Extract the (x, y) coordinate from the center of the cell holding the provided text.  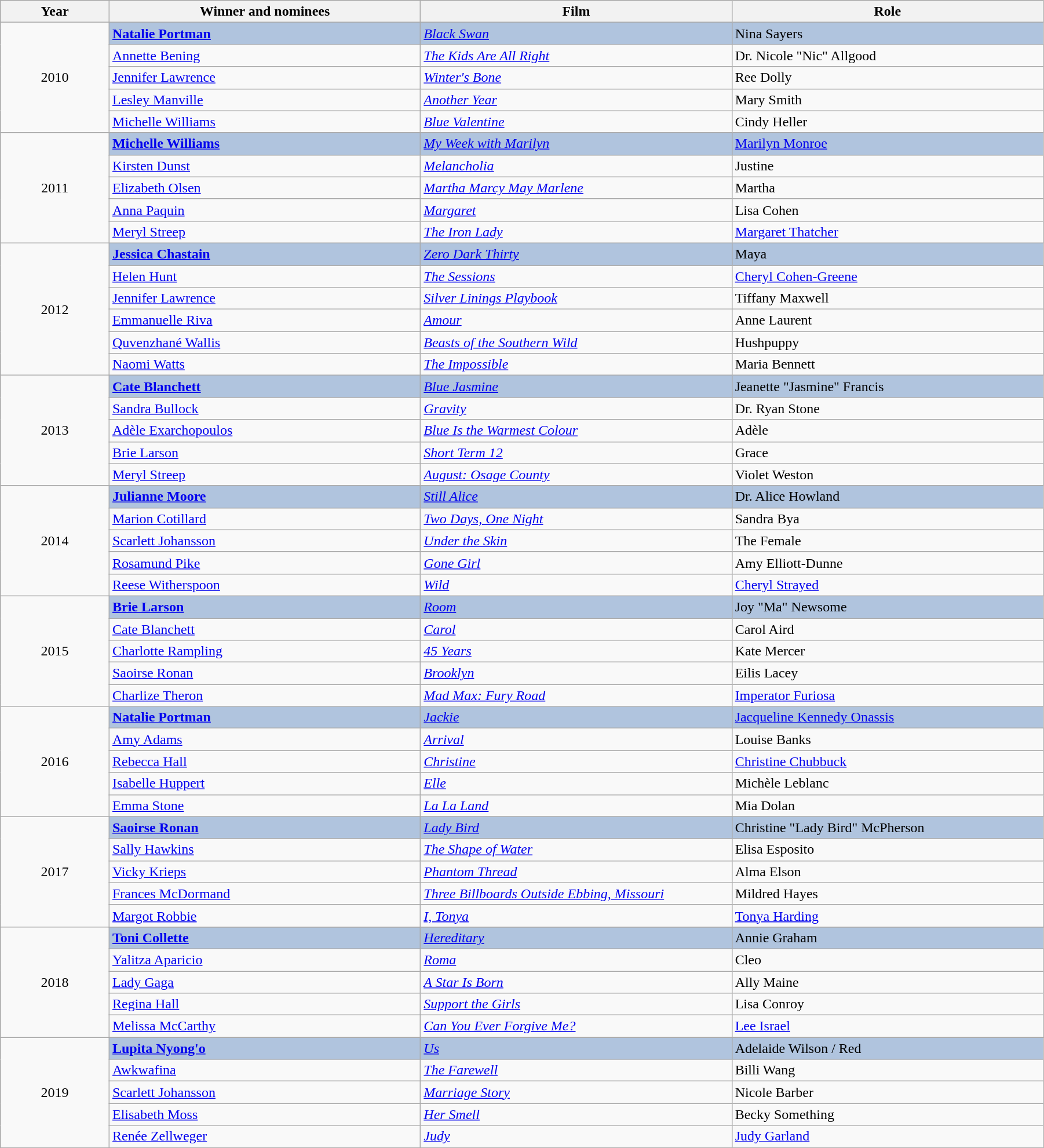
Film (576, 12)
Awkwafina (264, 1070)
Helen Hunt (264, 276)
2016 (55, 761)
Charlize Theron (264, 695)
Maya (888, 254)
Julianne Moore (264, 497)
Dr. Nicole "Nic" Allgood (888, 56)
Jeanette "Jasmine" Francis (888, 387)
Judy Garland (888, 1136)
Frances McDormand (264, 894)
Martha Marcy May Marlene (576, 188)
Christine "Lady Bird" McPherson (888, 828)
Yalitza Aparicio (264, 960)
2019 (55, 1092)
Year (55, 12)
Marilyn Monroe (888, 144)
My Week with Marilyn (576, 144)
Winner and nominees (264, 12)
Cheryl Cohen-Greene (888, 276)
Margaret (576, 210)
Winter's Bone (576, 78)
Phantom Thread (576, 872)
Christine Chubbuck (888, 761)
Grace (888, 453)
The Kids Are All Right (576, 56)
Toni Collette (264, 938)
Still Alice (576, 497)
Joy "Ma" Newsome (888, 607)
Eilis Lacey (888, 673)
The Impossible (576, 365)
Adèle Exarchopoulos (264, 431)
Cheryl Strayed (888, 585)
Lee Israel (888, 1026)
2010 (55, 78)
Elisa Esposito (888, 850)
Another Year (576, 100)
Tonya Harding (888, 916)
Room (576, 607)
Support the Girls (576, 1004)
Justine (888, 166)
Margaret Thatcher (888, 232)
Lady Bird (576, 828)
Margot Robbie (264, 916)
Renée Zellweger (264, 1136)
Hereditary (576, 938)
Roma (576, 960)
Cindy Heller (888, 122)
Ally Maine (888, 982)
Two Days, One Night (576, 519)
Under the Skin (576, 541)
The Shape of Water (576, 850)
Beasts of the Southern Wild (576, 342)
The Female (888, 541)
Can You Ever Forgive Me? (576, 1026)
Elizabeth Olsen (264, 188)
Mad Max: Fury Road (576, 695)
Jackie (576, 717)
The Farewell (576, 1070)
Zero Dark Thirty (576, 254)
Reese Witherspoon (264, 585)
Marion Cotillard (264, 519)
Sandra Bya (888, 519)
2017 (55, 872)
Gone Girl (576, 563)
Elisabeth Moss (264, 1114)
Us (576, 1048)
Blue Valentine (576, 122)
Arrival (576, 739)
Mia Dolan (888, 806)
45 Years (576, 651)
Amour (576, 320)
Louise Banks (888, 739)
Amy Adams (264, 739)
Rosamund Pike (264, 563)
Mary Smith (888, 100)
2018 (55, 982)
Black Swan (576, 34)
Charlotte Rampling (264, 651)
Violet Weston (888, 475)
Amy Elliott-Dunne (888, 563)
Isabelle Huppert (264, 783)
Naomi Watts (264, 365)
Christine (576, 761)
Rebecca Hall (264, 761)
Michèle Leblanc (888, 783)
Three Billboards Outside Ebbing, Missouri (576, 894)
Vicky Krieps (264, 872)
Blue Is the Warmest Colour (576, 431)
Nicole Barber (888, 1092)
Carol Aird (888, 629)
2013 (55, 431)
Maria Bennett (888, 365)
Lupita Nyong'o (264, 1048)
Wild (576, 585)
Dr. Ryan Stone (888, 409)
I, Tonya (576, 916)
Dr. Alice Howland (888, 497)
Brooklyn (576, 673)
Becky Something (888, 1114)
Hushpuppy (888, 342)
Anne Laurent (888, 320)
Annie Graham (888, 938)
Short Term 12 (576, 453)
Alma Elson (888, 872)
2014 (55, 541)
Emmanuelle Riva (264, 320)
Imperator Furiosa (888, 695)
Sally Hawkins (264, 850)
2012 (55, 309)
Jessica Chastain (264, 254)
Mildred Hayes (888, 894)
Carol (576, 629)
Silver Linings Playbook (576, 298)
Lesley Manville (264, 100)
A Star Is Born (576, 982)
Blue Jasmine (576, 387)
Lisa Cohen (888, 210)
2015 (55, 651)
Judy (576, 1136)
Her Smell (576, 1114)
Adèle (888, 431)
Nina Sayers (888, 34)
Melissa McCarthy (264, 1026)
Kate Mercer (888, 651)
Anna Paquin (264, 210)
August: Osage County (576, 475)
Tiffany Maxwell (888, 298)
Emma Stone (264, 806)
Sandra Bullock (264, 409)
Annette Bening (264, 56)
Adelaide Wilson / Red (888, 1048)
Elle (576, 783)
Jacqueline Kennedy Onassis (888, 717)
Ree Dolly (888, 78)
The Iron Lady (576, 232)
La La Land (576, 806)
Gravity (576, 409)
Quvenzhané Wallis (264, 342)
2011 (55, 188)
Cleo (888, 960)
Lisa Conroy (888, 1004)
The Sessions (576, 276)
Billi Wang (888, 1070)
Marriage Story (576, 1092)
Lady Gaga (264, 982)
Melancholia (576, 166)
Regina Hall (264, 1004)
Martha (888, 188)
Role (888, 12)
Kirsten Dunst (264, 166)
